For the text-containing cell, return its midpoint in [x, y] coordinate format. 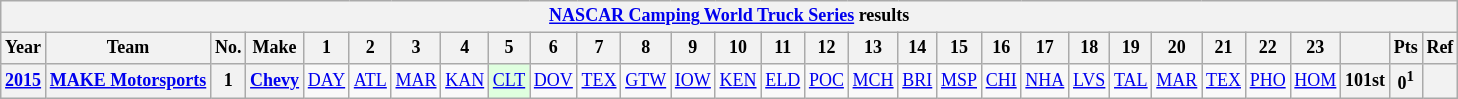
TAL [1131, 81]
KAN [465, 81]
GTW [646, 81]
17 [1045, 48]
No. [228, 48]
20 [1177, 48]
101st [1366, 81]
7 [599, 48]
8 [646, 48]
Year [24, 48]
DOV [554, 81]
POC [827, 81]
3 [416, 48]
2 [370, 48]
10 [738, 48]
CHI [1001, 81]
CLT [510, 81]
13 [873, 48]
11 [783, 48]
ATL [370, 81]
19 [1131, 48]
12 [827, 48]
9 [694, 48]
01 [1406, 81]
ELD [783, 81]
Make [275, 48]
MAKE Motorsports [128, 81]
IOW [694, 81]
23 [1316, 48]
MSP [960, 81]
18 [1090, 48]
21 [1224, 48]
5 [510, 48]
BRI [918, 81]
Team [128, 48]
14 [918, 48]
MCH [873, 81]
LVS [1090, 81]
15 [960, 48]
6 [554, 48]
22 [1268, 48]
KEN [738, 81]
Ref [1440, 48]
PHO [1268, 81]
4 [465, 48]
Chevy [275, 81]
2015 [24, 81]
NHA [1045, 81]
DAY [326, 81]
NASCAR Camping World Truck Series results [730, 16]
16 [1001, 48]
HOM [1316, 81]
Pts [1406, 48]
